Scan for the cell matching the given text and deliver its (X, Y) coordinate at center. 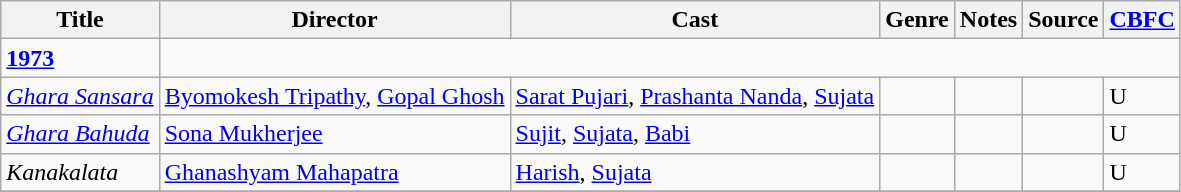
Cast (695, 20)
1973 (80, 58)
Director (334, 20)
Sarat Pujari, Prashanta Nanda, Sujata (695, 96)
Genre (918, 20)
Sujit, Sujata, Babi (695, 134)
Harish, Sujata (695, 172)
Sona Mukherjee (334, 134)
Byomokesh Tripathy, Gopal Ghosh (334, 96)
Kanakalata (80, 172)
Ghanashyam Mahapatra (334, 172)
Notes (988, 20)
Title (80, 20)
CBFC (1142, 20)
Ghara Sansara (80, 96)
Ghara Bahuda (80, 134)
Source (1064, 20)
